For the text-containing cell, return its midpoint in (x, y) coordinate format. 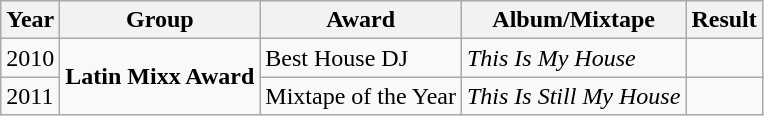
This Is Still My House (573, 96)
Album/Mixtape (573, 20)
Latin Mixx Award (160, 77)
Best House DJ (361, 58)
Result (724, 20)
Award (361, 20)
2010 (30, 58)
Group (160, 20)
Mixtape of the Year (361, 96)
2011 (30, 96)
Year (30, 20)
This Is My House (573, 58)
